Locate the cell with the specified text and output its [X, Y] center coordinate. 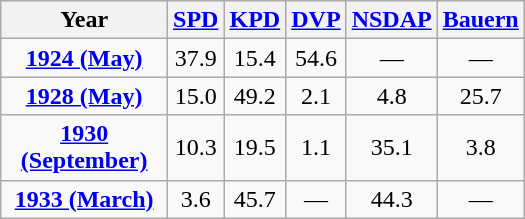
Year [84, 20]
2.1 [316, 96]
1933 (March) [84, 199]
4.8 [392, 96]
54.6 [316, 58]
19.5 [255, 148]
15.0 [196, 96]
1930 (September) [84, 148]
DVP [316, 20]
37.9 [196, 58]
1928 (May) [84, 96]
1924 (May) [84, 58]
NSDAP [392, 20]
Bauern [480, 20]
15.4 [255, 58]
35.1 [392, 148]
3.8 [480, 148]
49.2 [255, 96]
10.3 [196, 148]
45.7 [255, 199]
1.1 [316, 148]
KPD [255, 20]
25.7 [480, 96]
SPD [196, 20]
3.6 [196, 199]
44.3 [392, 199]
